Locate the cell with the specified text and output its (X, Y) center coordinate. 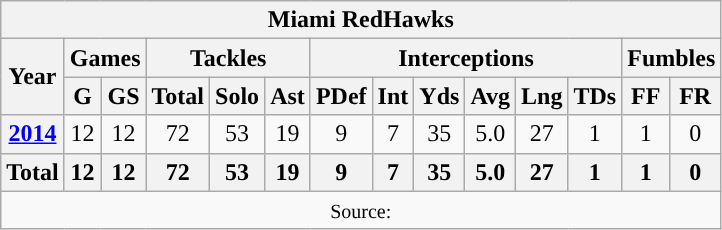
Int (393, 96)
FR (696, 96)
GS (124, 96)
Interceptions (466, 58)
2014 (33, 134)
FF (646, 96)
Fumbles (672, 58)
G (82, 96)
Solo (238, 96)
Games (105, 58)
Year (33, 77)
Tackles (228, 58)
Miami RedHawks (361, 20)
Source: (361, 210)
TDs (595, 96)
Ast (288, 96)
Yds (440, 96)
Lng (542, 96)
PDef (341, 96)
Avg (490, 96)
